Find where the given text appears and provide that cell's center as [x, y] coordinate. 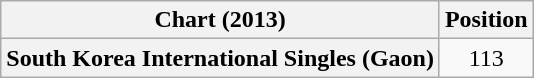
South Korea International Singles (Gaon) [220, 58]
113 [486, 58]
Chart (2013) [220, 20]
Position [486, 20]
